Return the [x, y] coordinate for the center point of the cell that contains the specified text.  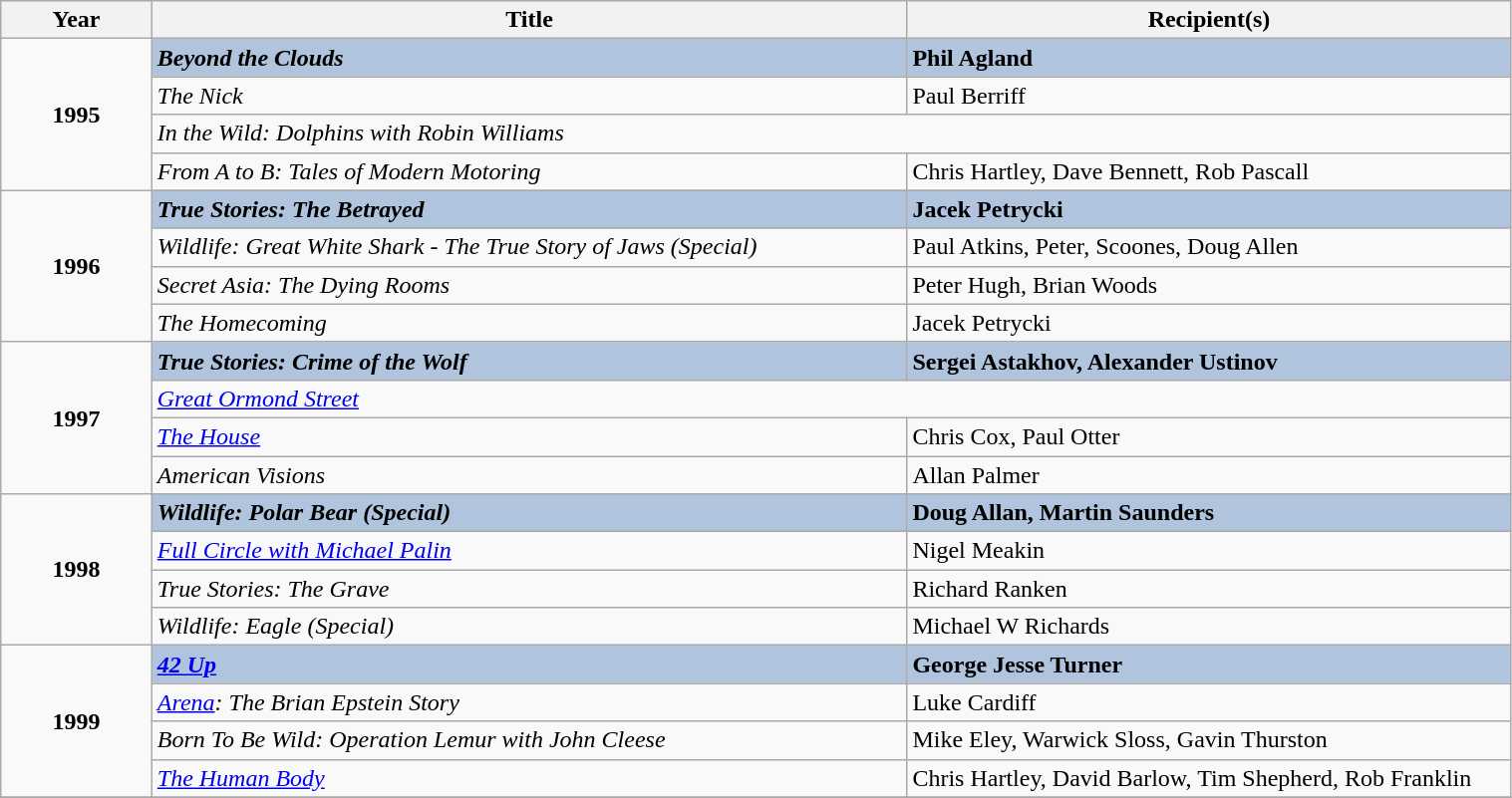
From A to B: Tales of Modern Motoring [529, 171]
True Stories: Crime of the Wolf [529, 361]
True Stories: The Betrayed [529, 209]
Doug Allan, Martin Saunders [1209, 513]
Paul Berriff [1209, 96]
Great Ormond Street [831, 399]
Chris Hartley, Dave Bennett, Rob Pascall [1209, 171]
Full Circle with Michael Palin [529, 551]
42 Up [529, 665]
1999 [77, 721]
1997 [77, 417]
1998 [77, 570]
Secret Asia: The Dying Rooms [529, 285]
Richard Ranken [1209, 589]
Wildlife: Great White Shark - The True Story of Jaws (Special) [529, 247]
Chris Cox, Paul Otter [1209, 436]
The Human Body [529, 778]
Wildlife: Polar Bear (Special) [529, 513]
The House [529, 436]
Year [77, 20]
Title [529, 20]
Nigel Meakin [1209, 551]
Arena: The Brian Epstein Story [529, 702]
Luke Cardiff [1209, 702]
Sergei Astakhov, Alexander Ustinov [1209, 361]
Mike Eley, Warwick Sloss, Gavin Thurston [1209, 740]
Phil Agland [1209, 58]
Beyond the Clouds [529, 58]
Peter Hugh, Brian Woods [1209, 285]
True Stories: The Grave [529, 589]
Born To Be Wild: Operation Lemur with John Cleese [529, 740]
Chris Hartley, David Barlow, Tim Shepherd, Rob Franklin [1209, 778]
George Jesse Turner [1209, 665]
1995 [77, 115]
The Homecoming [529, 323]
In the Wild: Dolphins with Robin Williams [831, 133]
American Visions [529, 475]
Allan Palmer [1209, 475]
The Nick [529, 96]
Recipient(s) [1209, 20]
Michael W Richards [1209, 627]
Paul Atkins, Peter, Scoones, Doug Allen [1209, 247]
1996 [77, 266]
Wildlife: Eagle (Special) [529, 627]
